Output the (X, Y) coordinate of the center of the cell containing the given text.  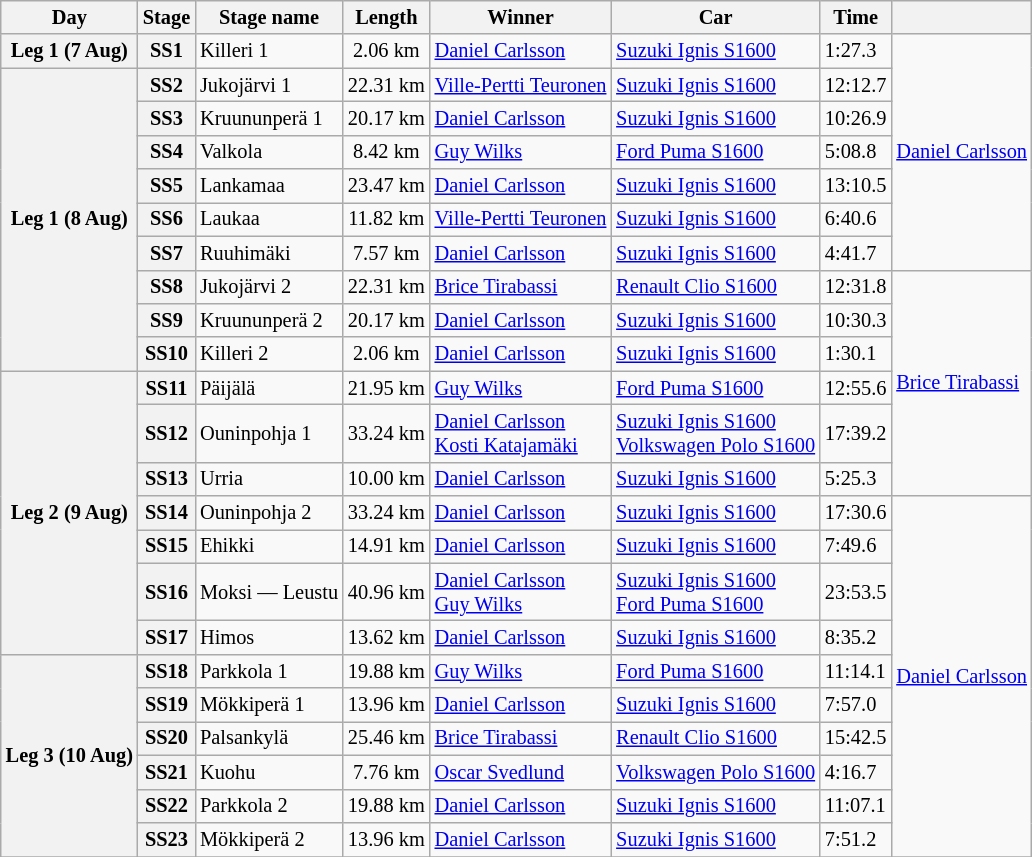
10:26.9 (856, 118)
SS12 (166, 433)
Winner (521, 17)
10:30.3 (856, 320)
11:07.1 (856, 806)
Mökkiperä 1 (269, 705)
Jukojärvi 2 (269, 287)
SS6 (166, 219)
Laukaa (269, 219)
7:49.6 (856, 546)
40.96 km (386, 592)
23:53.5 (856, 592)
7.76 km (386, 772)
SS20 (166, 738)
Stage name (269, 17)
6:40.6 (856, 219)
Time (856, 17)
13:10.5 (856, 186)
Urria (269, 479)
12:55.6 (856, 388)
Ouninpohja 1 (269, 433)
Himos (269, 637)
Mökkiperä 2 (269, 839)
Daniel Carlsson Kosti Katajamäki (521, 433)
12:12.7 (856, 85)
SS8 (166, 287)
Parkkola 2 (269, 806)
Leg 1 (8 Aug) (70, 220)
1:30.1 (856, 354)
11:14.1 (856, 671)
8.42 km (386, 152)
SS18 (166, 671)
SS9 (166, 320)
SS7 (166, 253)
8:35.2 (856, 637)
SS1 (166, 51)
Ruuhimäki (269, 253)
7.57 km (386, 253)
Oscar Svedlund (521, 772)
Kruununperä 2 (269, 320)
25.46 km (386, 738)
1:27.3 (856, 51)
Ouninpohja 2 (269, 513)
7:51.2 (856, 839)
SS15 (166, 546)
SS3 (166, 118)
10.00 km (386, 479)
Day (70, 17)
13.62 km (386, 637)
SS13 (166, 479)
Daniel Carlsson Guy Wilks (521, 592)
SS10 (166, 354)
21.95 km (386, 388)
Stage (166, 17)
SS2 (166, 85)
Moksi — Leustu (269, 592)
12:31.8 (856, 287)
14.91 km (386, 546)
15:42.5 (856, 738)
23.47 km (386, 186)
Killeri 1 (269, 51)
SS16 (166, 592)
SS4 (166, 152)
Leg 1 (7 Aug) (70, 51)
Killeri 2 (269, 354)
Parkkola 1 (269, 671)
Kuohu (269, 772)
Valkola (269, 152)
SS21 (166, 772)
17:30.6 (856, 513)
SS23 (166, 839)
SS19 (166, 705)
Car (716, 17)
5:08.8 (856, 152)
Jukojärvi 1 (269, 85)
Leg 3 (10 Aug) (70, 755)
4:16.7 (856, 772)
17:39.2 (856, 433)
5:25.3 (856, 479)
SS14 (166, 513)
SS17 (166, 637)
4:41.7 (856, 253)
Päijälä (269, 388)
Kruununperä 1 (269, 118)
7:57.0 (856, 705)
Leg 2 (9 Aug) (70, 513)
Suzuki Ignis S1600Volkswagen Polo S1600 (716, 433)
SS11 (166, 388)
Lankamaa (269, 186)
Palsankylä (269, 738)
Ehikki (269, 546)
SS5 (166, 186)
Volkswagen Polo S1600 (716, 772)
Length (386, 17)
11.82 km (386, 219)
Suzuki Ignis S1600Ford Puma S1600 (716, 592)
SS22 (166, 806)
